Extract the (X, Y) coordinate from the center of the cell holding the provided text.  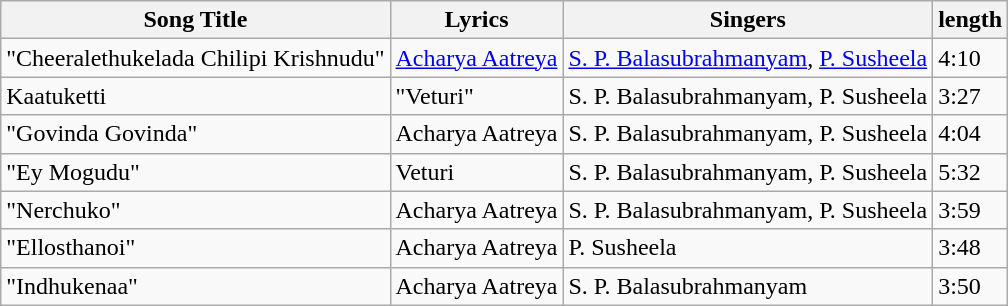
"Cheeralethukelada Chilipi Krishnudu" (196, 58)
Kaatuketti (196, 96)
"Ellosthanoi" (196, 248)
5:32 (970, 172)
"Ey Mogudu" (196, 172)
3:48 (970, 248)
Singers (748, 20)
"Veturi" (476, 96)
3:27 (970, 96)
Song Title (196, 20)
3:59 (970, 210)
3:50 (970, 286)
Veturi (476, 172)
"Nerchuko" (196, 210)
length (970, 20)
"Govinda Govinda" (196, 134)
"Indhukenaa" (196, 286)
Lyrics (476, 20)
P. Susheela (748, 248)
4:04 (970, 134)
S. P. Balasubrahmanyam (748, 286)
4:10 (970, 58)
